Extract the (x, y) coordinate from the center of the cell holding the provided text.  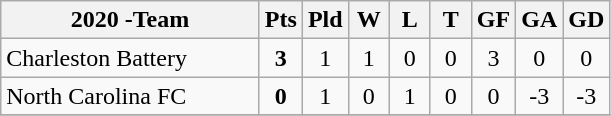
W (368, 20)
2020 -Team (130, 20)
Pts (280, 20)
L (410, 20)
Pld (325, 20)
Charleston Battery (130, 58)
T (450, 20)
GF (493, 20)
GD (586, 20)
North Carolina FC (130, 96)
GA (540, 20)
